Search for the cell housing the specified text and yield its [x, y] center coordinate. 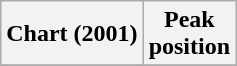
Peakposition [189, 34]
Chart (2001) [72, 34]
